Pinpoint the cell where the given text exists, returning its (x, y) midpoint coordinate. 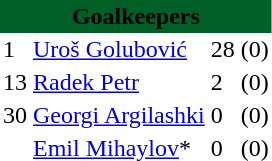
Goalkeepers (136, 16)
2 (223, 82)
Georgi Argilashki (119, 116)
Radek Petr (119, 82)
1 (15, 50)
28 (223, 50)
13 (15, 82)
0 (223, 116)
Uroš Golubović (119, 50)
30 (15, 116)
